Return the [x, y] coordinate for the center point of the cell that contains the specified text.  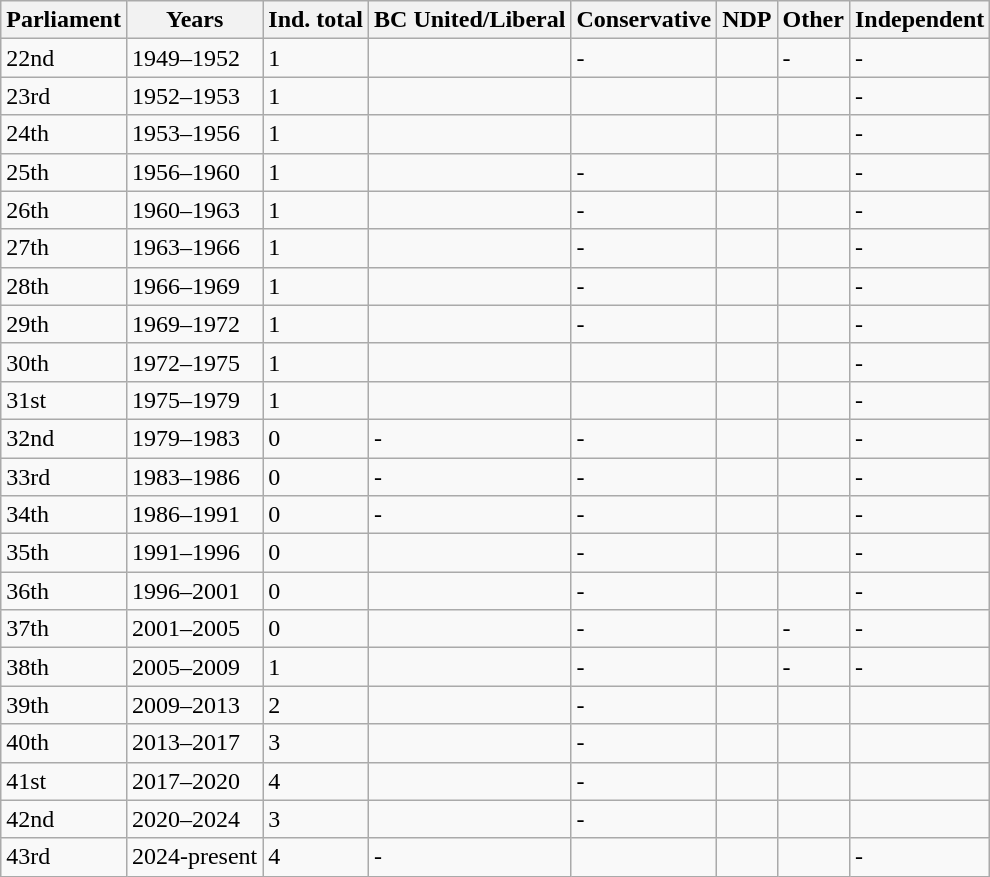
27th [64, 248]
2020–2024 [194, 819]
1979–1983 [194, 438]
Other [813, 20]
Parliament [64, 20]
2005–2009 [194, 667]
1975–1979 [194, 400]
1963–1966 [194, 248]
22nd [64, 58]
34th [64, 515]
30th [64, 362]
41st [64, 781]
Conservative [644, 20]
24th [64, 134]
35th [64, 553]
Independent [919, 20]
2024-present [194, 857]
28th [64, 286]
40th [64, 743]
1953–1956 [194, 134]
26th [64, 210]
1952–1953 [194, 96]
33rd [64, 477]
42nd [64, 819]
1983–1986 [194, 477]
2001–2005 [194, 629]
25th [64, 172]
38th [64, 667]
2017–2020 [194, 781]
23rd [64, 96]
1972–1975 [194, 362]
1969–1972 [194, 324]
37th [64, 629]
1949–1952 [194, 58]
36th [64, 591]
31st [64, 400]
Years [194, 20]
BC United/Liberal [470, 20]
1991–1996 [194, 553]
2 [316, 705]
1960–1963 [194, 210]
29th [64, 324]
32nd [64, 438]
Ind. total [316, 20]
2009–2013 [194, 705]
1966–1969 [194, 286]
2013–2017 [194, 743]
39th [64, 705]
1996–2001 [194, 591]
1956–1960 [194, 172]
NDP [747, 20]
43rd [64, 857]
1986–1991 [194, 515]
